Output the [x, y] coordinate of the center of the cell containing the given text.  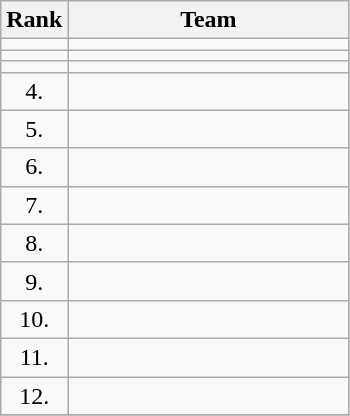
10. [34, 319]
11. [34, 357]
9. [34, 281]
Team [208, 20]
4. [34, 91]
12. [34, 395]
8. [34, 243]
6. [34, 167]
7. [34, 205]
Rank [34, 20]
5. [34, 129]
